Capture the cell that displays the provided text and extract its [x, y] central coordinate. 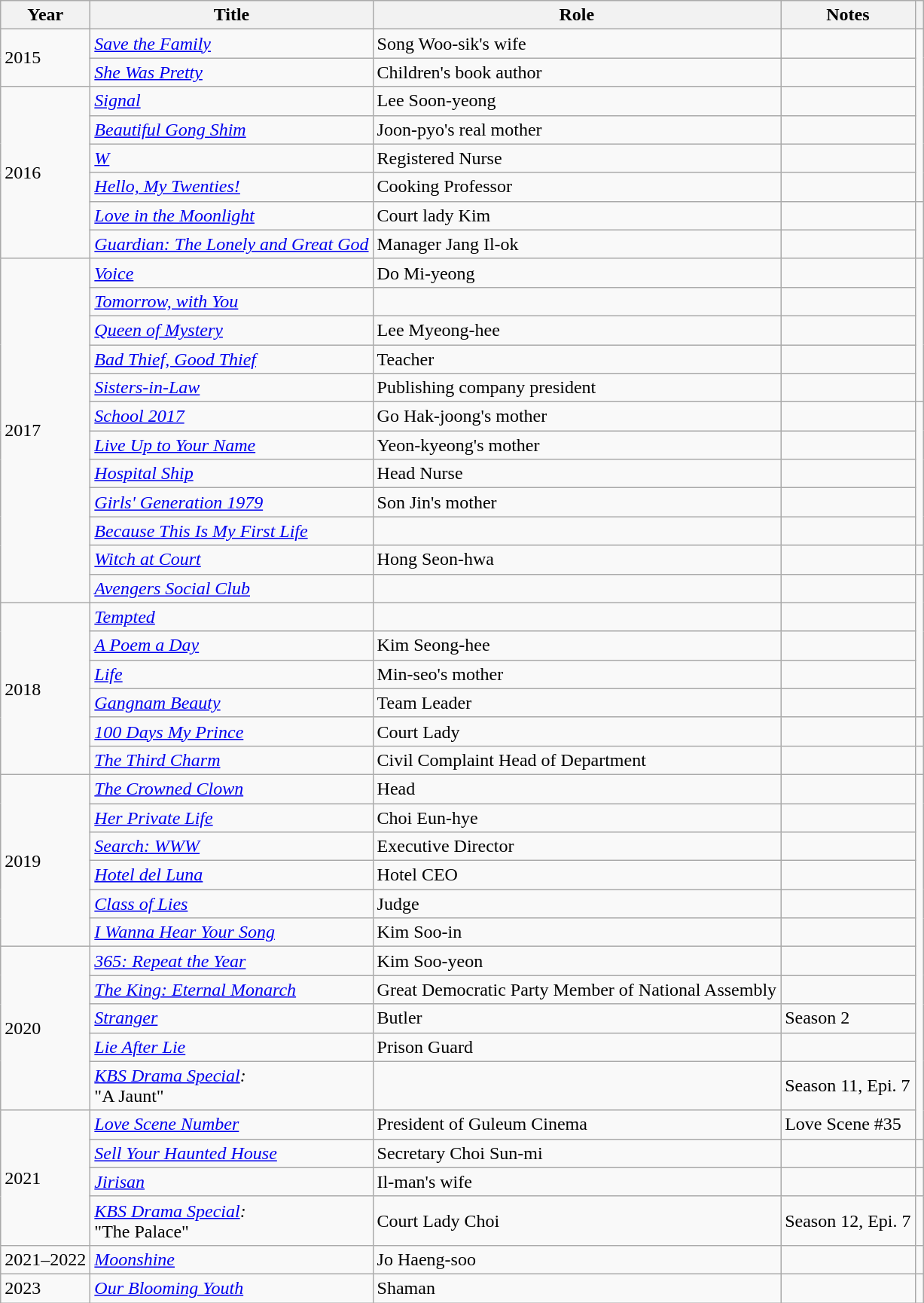
Sisters-in-Law [232, 388]
2016 [45, 172]
Civil Complaint Head of Department [577, 760]
Moonshine [232, 1259]
Joon-pyo's real mother [577, 130]
Yeon-kyeong's mother [577, 445]
Lie After Lie [232, 1047]
Tempted [232, 617]
Witch at Court [232, 560]
Kim Seong-hee [577, 645]
Hospital Ship [232, 474]
Head Nurse [577, 474]
The King: Eternal Monarch [232, 990]
Save the Family [232, 44]
Season 2 [848, 1018]
The Third Charm [232, 760]
Role [577, 15]
Great Democratic Party Member of National Assembly [577, 990]
Class of Lies [232, 904]
W [232, 158]
2015 [45, 58]
Love in the Moonlight [232, 215]
I Wanna Hear Your Song [232, 932]
Butler [577, 1018]
2021–2022 [45, 1259]
Our Blooming Youth [232, 1288]
The Crowned Clown [232, 789]
Teacher [577, 359]
Her Private Life [232, 817]
Stranger [232, 1018]
Judge [577, 904]
Hotel del Luna [232, 875]
Go Hak-joong's mother [577, 417]
Lee Myeong-hee [577, 330]
Gangnam Beauty [232, 703]
Court Lady [577, 731]
2023 [45, 1288]
Avengers Social Club [232, 588]
KBS Drama Special:"The Palace" [232, 1220]
Love Scene Number [232, 1124]
Cooking Professor [577, 187]
Love Scene #35 [848, 1124]
Head [577, 789]
Hong Seon-hwa [577, 560]
KBS Drama Special:"A Jaunt" [232, 1086]
2020 [45, 1029]
Notes [848, 15]
Court Lady Choi [577, 1220]
Sell Your Haunted House [232, 1153]
Min-seo's mother [577, 674]
Season 11, Epi. 7 [848, 1086]
365: Repeat the Year [232, 961]
Shaman [577, 1288]
Live Up to Your Name [232, 445]
Song Woo-sik's wife [577, 44]
Il-man's wife [577, 1182]
Title [232, 15]
Queen of Mystery [232, 330]
Hello, My Twenties! [232, 187]
Girls' Generation 1979 [232, 502]
Guardian: The Lonely and Great God [232, 244]
2017 [45, 431]
Prison Guard [577, 1047]
Hotel CEO [577, 875]
Tomorrow, with You [232, 301]
Because This Is My First Life [232, 531]
Secretary Choi Sun-mi [577, 1153]
Lee Soon-yeong [577, 101]
Bad Thief, Good Thief [232, 359]
Voice [232, 273]
2018 [45, 688]
Registered Nurse [577, 158]
100 Days My Prince [232, 731]
Life [232, 674]
A Poem a Day [232, 645]
She Was Pretty [232, 72]
Publishing company president [577, 388]
President of Guleum Cinema [577, 1124]
Year [45, 15]
Kim Soo-in [577, 932]
Choi Eun-hye [577, 817]
Beautiful Gong Shim [232, 130]
Jirisan [232, 1182]
School 2017 [232, 417]
Do Mi-yeong [577, 273]
Search: WWW [232, 847]
Signal [232, 101]
Kim Soo-yeon [577, 961]
Children's book author [577, 72]
2021 [45, 1178]
Jo Haeng-soo [577, 1259]
Son Jin's mother [577, 502]
Team Leader [577, 703]
Manager Jang Il-ok [577, 244]
Season 12, Epi. 7 [848, 1220]
Court lady Kim [577, 215]
Executive Director [577, 847]
2019 [45, 860]
